Detect which cell encompasses the target text, then output its (x, y) center coordinate. 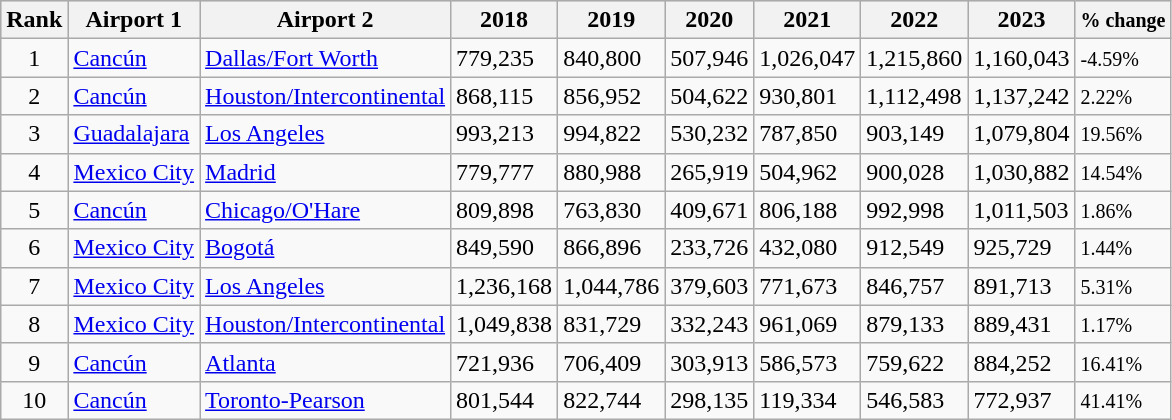
759,622 (914, 362)
771,673 (808, 286)
265,919 (710, 172)
879,133 (914, 324)
912,549 (914, 248)
6 (34, 248)
Rank (34, 20)
1,112,498 (914, 96)
884,252 (1022, 362)
856,952 (612, 96)
1,030,882 (1022, 172)
779,777 (504, 172)
801,544 (504, 400)
772,937 (1022, 400)
586,573 (808, 362)
Airport 1 (134, 20)
-4.59% (1123, 58)
1.17% (1123, 324)
779,235 (504, 58)
1,215,860 (914, 58)
993,213 (504, 134)
891,713 (1022, 286)
849,590 (504, 248)
546,583 (914, 400)
992,998 (914, 210)
866,896 (612, 248)
880,988 (612, 172)
9 (34, 362)
Toronto-Pearson (326, 400)
Airport 2 (326, 20)
930,801 (808, 96)
409,671 (710, 210)
2.22% (1123, 96)
Chicago/O'Hare (326, 210)
507,946 (710, 58)
19.56% (1123, 134)
Dallas/Fort Worth (326, 58)
822,744 (612, 400)
1.86% (1123, 210)
% change (1123, 20)
2023 (1022, 20)
4 (34, 172)
16.41% (1123, 362)
10 (34, 400)
298,135 (710, 400)
303,913 (710, 362)
5.31% (1123, 286)
2 (34, 96)
1 (34, 58)
379,603 (710, 286)
2019 (612, 20)
1.44% (1123, 248)
3 (34, 134)
Madrid (326, 172)
1,049,838 (504, 324)
1,137,242 (1022, 96)
1,079,804 (1022, 134)
Atlanta (326, 362)
809,898 (504, 210)
868,115 (504, 96)
961,069 (808, 324)
119,334 (808, 400)
504,622 (710, 96)
432,080 (808, 248)
806,188 (808, 210)
1,236,168 (504, 286)
14.54% (1123, 172)
Bogotá (326, 248)
530,232 (710, 134)
1,160,043 (1022, 58)
903,149 (914, 134)
787,850 (808, 134)
900,028 (914, 172)
889,431 (1022, 324)
925,729 (1022, 248)
840,800 (612, 58)
2018 (504, 20)
2021 (808, 20)
994,822 (612, 134)
706,409 (612, 362)
2022 (914, 20)
721,936 (504, 362)
1,011,503 (1022, 210)
846,757 (914, 286)
1,026,047 (808, 58)
504,962 (808, 172)
41.41% (1123, 400)
7 (34, 286)
831,729 (612, 324)
763,830 (612, 210)
233,726 (710, 248)
1,044,786 (612, 286)
5 (34, 210)
2020 (710, 20)
8 (34, 324)
Guadalajara (134, 134)
332,243 (710, 324)
